Capture the cell that displays the provided text and extract its [X, Y] central coordinate. 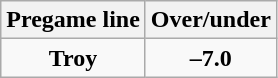
Troy [74, 58]
Over/under [210, 20]
Pregame line [74, 20]
–7.0 [210, 58]
